For the text-containing cell, return its midpoint in (X, Y) coordinate format. 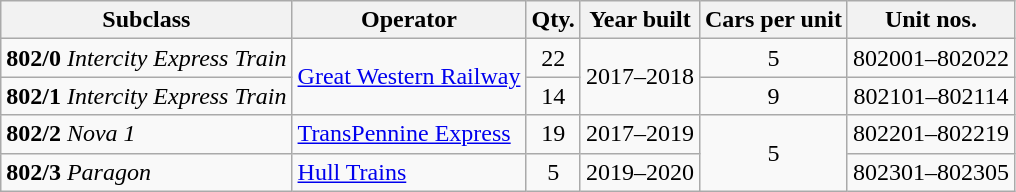
TransPennine Express (409, 134)
Subclass (146, 20)
802101–802114 (930, 96)
802/2 Nova 1 (146, 134)
9 (773, 96)
2019–2020 (640, 172)
Cars per unit (773, 20)
Great Western Railway (409, 77)
2017–2019 (640, 134)
802201–802219 (930, 134)
Hull Trains (409, 172)
802001–802022 (930, 58)
19 (553, 134)
Year built (640, 20)
22 (553, 58)
Unit nos. (930, 20)
2017–2018 (640, 77)
802/1 Intercity Express Train (146, 96)
802/0 Intercity Express Train (146, 58)
802/3 Paragon (146, 172)
Operator (409, 20)
Qty. (553, 20)
802301–802305 (930, 172)
14 (553, 96)
